Output the (X, Y) coordinate of the center of the cell containing the given text.  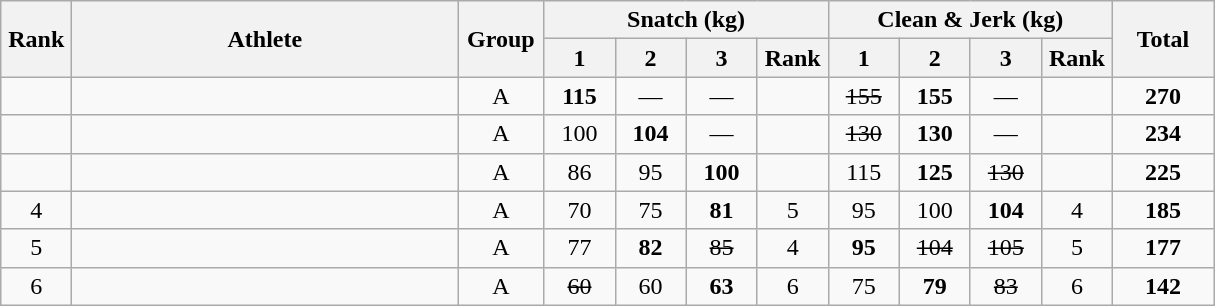
105 (1006, 248)
83 (1006, 286)
70 (580, 210)
63 (722, 286)
225 (1162, 172)
77 (580, 248)
234 (1162, 134)
185 (1162, 210)
270 (1162, 96)
81 (722, 210)
Snatch (kg) (686, 20)
Athlete (265, 39)
125 (934, 172)
86 (580, 172)
177 (1162, 248)
142 (1162, 286)
79 (934, 286)
Clean & Jerk (kg) (970, 20)
Total (1162, 39)
85 (722, 248)
Group (501, 39)
82 (650, 248)
